Find where the given text appears and provide that cell's center as (x, y) coordinate. 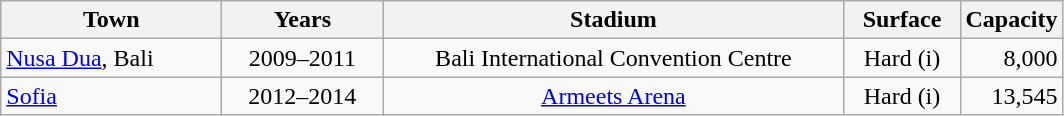
Bali International Convention Centre (614, 58)
Sofia (112, 96)
2012–2014 (302, 96)
8,000 (1012, 58)
Armeets Arena (614, 96)
13,545 (1012, 96)
Town (112, 20)
Capacity (1012, 20)
2009–2011 (302, 58)
Surface (902, 20)
Years (302, 20)
Stadium (614, 20)
Nusa Dua, Bali (112, 58)
